Return the [X, Y] coordinate for the center point of the cell that contains the specified text.  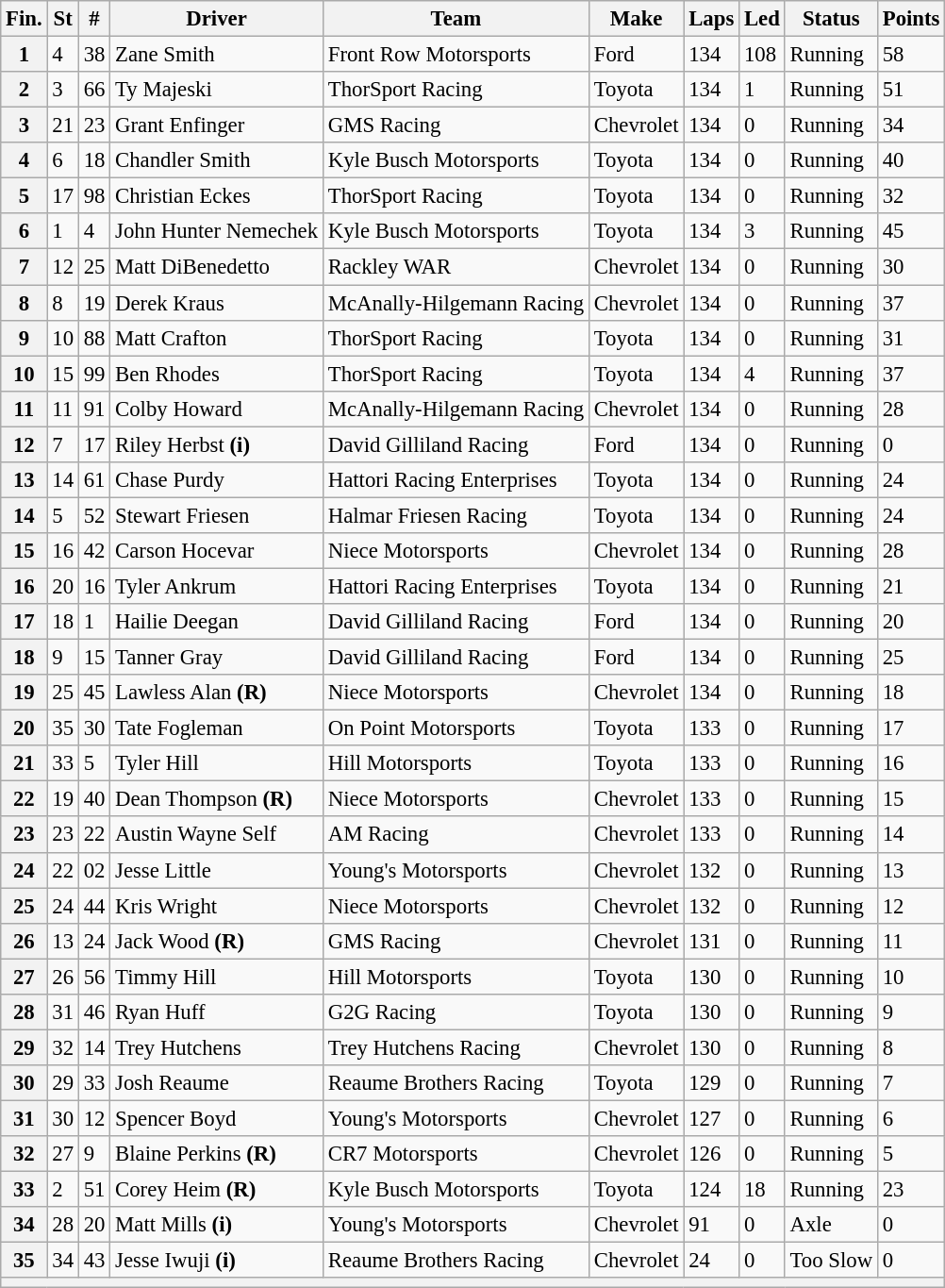
CR7 Motorsports [456, 1154]
Kris Wright [217, 906]
Spencer Boyd [217, 1118]
88 [94, 338]
Fin. [25, 19]
98 [94, 196]
124 [711, 1190]
Make [636, 19]
Matt Crafton [217, 338]
02 [94, 870]
Carson Hocevar [217, 551]
Blaine Perkins (R) [217, 1154]
Corey Heim (R) [217, 1190]
Halmar Friesen Racing [456, 515]
# [94, 19]
Chase Purdy [217, 480]
Lawless Alan (R) [217, 693]
Ty Majeski [217, 90]
126 [711, 1154]
56 [94, 977]
99 [94, 374]
129 [711, 1083]
Front Row Motorsports [456, 55]
43 [94, 1261]
Tanner Gray [217, 658]
Trey Hutchens [217, 1047]
Rackley WAR [456, 267]
61 [94, 480]
Hailie Deegan [217, 622]
John Hunter Nemechek [217, 231]
Derek Kraus [217, 303]
38 [94, 55]
108 [762, 55]
St [62, 19]
Team [456, 19]
Chandler Smith [217, 160]
G2G Racing [456, 1012]
Christian Eckes [217, 196]
Ben Rhodes [217, 374]
Riley Herbst (i) [217, 444]
58 [911, 55]
Stewart Friesen [217, 515]
Axle [831, 1225]
Timmy Hill [217, 977]
52 [94, 515]
Too Slow [831, 1261]
Led [762, 19]
AM Racing [456, 835]
Zane Smith [217, 55]
Status [831, 19]
131 [711, 941]
127 [711, 1118]
Dean Thompson (R) [217, 799]
Matt DiBenedetto [217, 267]
Colby Howard [217, 409]
Matt Mills (i) [217, 1225]
66 [94, 90]
42 [94, 551]
Josh Reaume [217, 1083]
Austin Wayne Self [217, 835]
Jack Wood (R) [217, 941]
Tyler Ankrum [217, 586]
44 [94, 906]
Tate Fogleman [217, 728]
46 [94, 1012]
Grant Enfinger [217, 125]
Jesse Little [217, 870]
On Point Motorsports [456, 728]
Driver [217, 19]
Ryan Huff [217, 1012]
Tyler Hill [217, 763]
Points [911, 19]
Trey Hutchens Racing [456, 1047]
Jesse Iwuji (i) [217, 1261]
Laps [711, 19]
